Scan for the cell matching the given text and deliver its [x, y] coordinate at center. 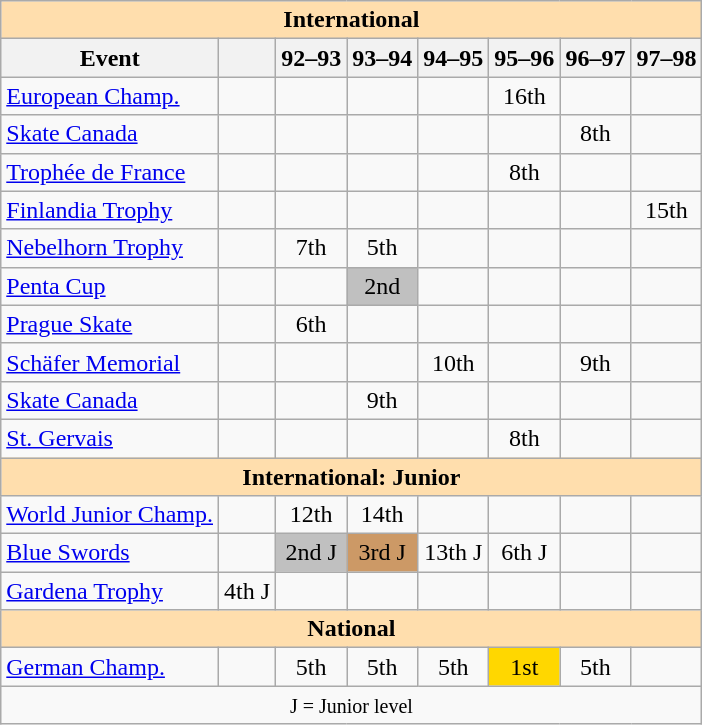
J = Junior level [352, 705]
2nd J [312, 553]
92–93 [312, 58]
7th [312, 248]
International: Junior [352, 477]
World Junior Champ. [110, 515]
93–94 [382, 58]
European Champ. [110, 96]
Prague Skate [110, 324]
97–98 [666, 58]
3rd J [382, 553]
4th J [248, 591]
Blue Swords [110, 553]
St. Gervais [110, 438]
National [352, 629]
94–95 [454, 58]
Gardena Trophy [110, 591]
German Champ. [110, 667]
Schäfer Memorial [110, 362]
Penta Cup [110, 286]
Finlandia Trophy [110, 210]
16th [524, 96]
95–96 [524, 58]
Trophée de France [110, 172]
International [352, 20]
14th [382, 515]
2nd [382, 286]
Nebelhorn Trophy [110, 248]
6th [312, 324]
1st [524, 667]
12th [312, 515]
Event [110, 58]
15th [666, 210]
6th J [524, 553]
10th [454, 362]
13th J [454, 553]
96–97 [596, 58]
